Detect which cell encompasses the target text, then output its (x, y) center coordinate. 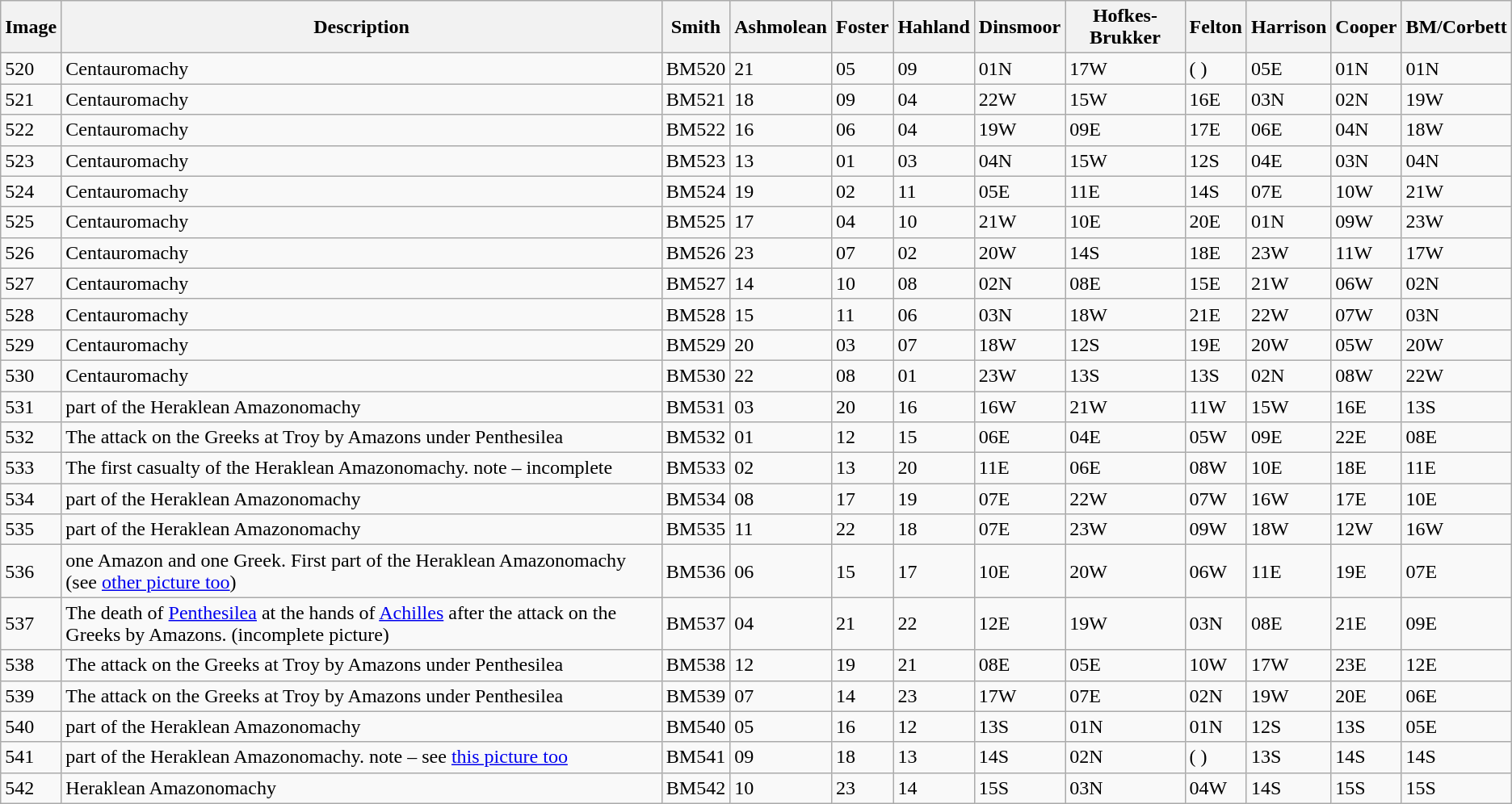
524 (31, 191)
Image (31, 27)
BM537 (695, 623)
BM522 (695, 130)
525 (31, 222)
12W (1367, 530)
528 (31, 314)
BM528 (695, 314)
BM539 (695, 696)
527 (31, 283)
540 (31, 727)
BM534 (695, 499)
BM536 (695, 572)
BM535 (695, 530)
534 (31, 499)
BM/Corbett (1456, 27)
BM523 (695, 161)
BM542 (695, 788)
541 (31, 757)
BM527 (695, 283)
22E (1367, 438)
520 (31, 69)
23E (1367, 665)
BM538 (695, 665)
Description (362, 27)
Heraklean Amazonomachy (362, 788)
539 (31, 696)
Felton (1216, 27)
Dinsmoor (1019, 27)
04W (1216, 788)
BM541 (695, 757)
part of the Heraklean Amazonomachy. note – see this picture too (362, 757)
BM530 (695, 375)
535 (31, 530)
Harrison (1288, 27)
Ashmolean (781, 27)
Cooper (1367, 27)
533 (31, 468)
BM524 (695, 191)
538 (31, 665)
BM526 (695, 253)
537 (31, 623)
The death of Penthesilea at the hands of Achilles after the attack on the Greeks by Amazons. (incomplete picture) (362, 623)
Hahland (934, 27)
BM520 (695, 69)
BM525 (695, 222)
523 (31, 161)
532 (31, 438)
BM529 (695, 345)
BM532 (695, 438)
531 (31, 406)
BM521 (695, 99)
15E (1216, 283)
Hofkes-Brukker (1125, 27)
521 (31, 99)
The first casualty of the Heraklean Amazonomachy. note – incomplete (362, 468)
Foster (862, 27)
BM531 (695, 406)
542 (31, 788)
522 (31, 130)
Smith (695, 27)
536 (31, 572)
530 (31, 375)
BM533 (695, 468)
526 (31, 253)
one Amazon and one Greek. First part of the Heraklean Amazonomachy (see other picture too) (362, 572)
BM540 (695, 727)
529 (31, 345)
